Find where the given text appears and provide that cell's center as [x, y] coordinate. 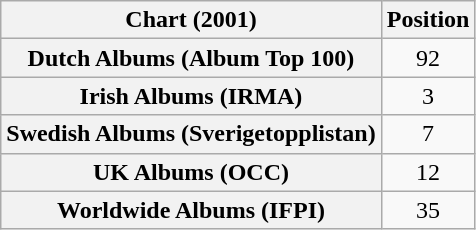
Position [428, 20]
Chart (2001) [191, 20]
Irish Albums (IRMA) [191, 96]
7 [428, 134]
12 [428, 172]
92 [428, 58]
Swedish Albums (Sverigetopplistan) [191, 134]
UK Albums (OCC) [191, 172]
35 [428, 210]
Worldwide Albums (IFPI) [191, 210]
3 [428, 96]
Dutch Albums (Album Top 100) [191, 58]
